Capture the cell that displays the provided text and extract its (x, y) central coordinate. 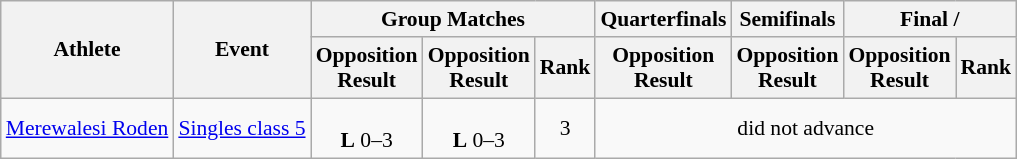
Event (242, 50)
Final / (930, 19)
Quarterfinals (663, 19)
Group Matches (454, 19)
3 (566, 128)
did not advance (806, 128)
Athlete (88, 50)
Semifinals (787, 19)
Singles class 5 (242, 128)
Merewalesi Roden (88, 128)
